Detect which cell encompasses the target text, then output its (X, Y) center coordinate. 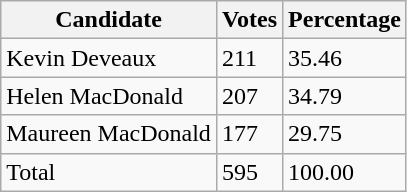
177 (249, 134)
Total (109, 172)
207 (249, 96)
Kevin Deveaux (109, 58)
100.00 (345, 172)
Percentage (345, 20)
35.46 (345, 58)
Candidate (109, 20)
Maureen MacDonald (109, 134)
211 (249, 58)
Votes (249, 20)
595 (249, 172)
29.75 (345, 134)
Helen MacDonald (109, 96)
34.79 (345, 96)
